Find where the given text appears and provide that cell's center as [x, y] coordinate. 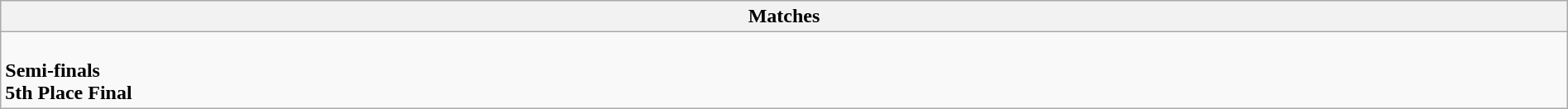
Semi-finals 5th Place Final [784, 70]
Matches [784, 17]
